Return (X, Y) of the center of cell containing provided text 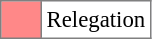
Relegation (96, 20)
